Provide the (X, Y) coordinate of the cell's center where the given text is located.  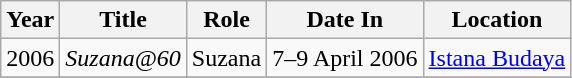
Role (226, 20)
Location (497, 20)
Date In (345, 20)
Year (30, 20)
2006 (30, 58)
Suzana (226, 58)
7–9 April 2006 (345, 58)
Title (123, 20)
Suzana@60 (123, 58)
Istana Budaya (497, 58)
